Determine the (X, Y) coordinate at the center of the cell enclosing the given text.  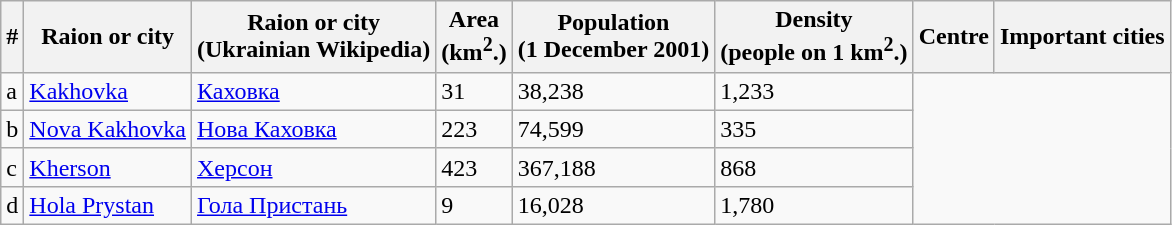
Important cities (1082, 37)
Centre (954, 37)
Area(km2.) (474, 37)
Каховка (314, 91)
# (12, 37)
Density(people on 1 km2.) (814, 37)
223 (474, 129)
31 (474, 91)
335 (814, 129)
74,599 (614, 129)
Херсон (314, 167)
Population(1 December 2001) (614, 37)
c (12, 167)
Гола Пристань (314, 205)
b (12, 129)
Raion or city (108, 37)
d (12, 205)
367,188 (614, 167)
Raion or city(Ukrainian Wikipedia) (314, 37)
Hola Prystan (108, 205)
Nova Kakhovka (108, 129)
868 (814, 167)
1,780 (814, 205)
1,233 (814, 91)
9 (474, 205)
Kherson (108, 167)
Нова Каховка (314, 129)
Kakhovka (108, 91)
38,238 (614, 91)
423 (474, 167)
16,028 (614, 205)
a (12, 91)
